Output the (x, y) coordinate of the center of the cell containing the given text.  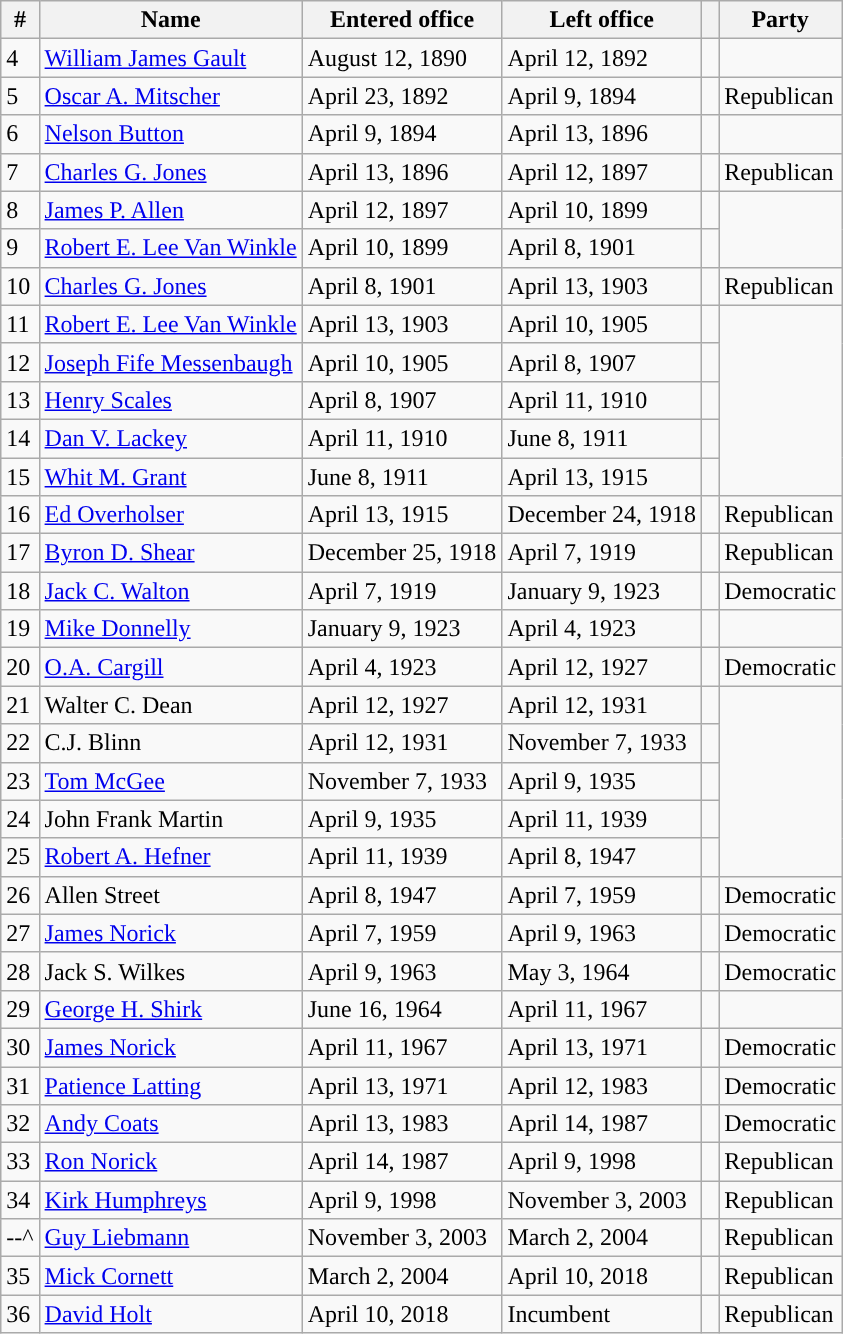
Whit M. Grant (170, 477)
Ed Overholser (170, 515)
32 (20, 1124)
22 (20, 743)
Jack S. Wilkes (170, 971)
Entered office (402, 20)
June 16, 1964 (402, 1009)
8 (20, 210)
December 24, 1918 (602, 515)
19 (20, 629)
17 (20, 553)
12 (20, 362)
Left office (602, 20)
Henry Scales (170, 400)
Robert A. Hefner (170, 857)
Kirk Humphreys (170, 1200)
30 (20, 1047)
29 (20, 1009)
Allen Street (170, 895)
William James Gault (170, 58)
April 12, 1983 (602, 1085)
George H. Shirk (170, 1009)
5 (20, 96)
21 (20, 705)
April 12, 1892 (602, 58)
April 23, 1892 (402, 96)
11 (20, 324)
Nelson Button (170, 134)
4 (20, 58)
28 (20, 971)
James P. Allen (170, 210)
35 (20, 1276)
23 (20, 781)
Walter C. Dean (170, 705)
Mick Cornett (170, 1276)
Mike Donnelly (170, 629)
Tom McGee (170, 781)
Dan V. Lackey (170, 438)
Name (170, 20)
Guy Liebmann (170, 1238)
Party (780, 20)
7 (20, 172)
14 (20, 438)
December 25, 1918 (402, 553)
13 (20, 400)
C.J. Blinn (170, 743)
John Frank Martin (170, 819)
--^ (20, 1238)
Byron D. Shear (170, 553)
27 (20, 933)
# (20, 20)
May 3, 1964 (602, 971)
Oscar A. Mitscher (170, 96)
April 13, 1983 (402, 1124)
O.A. Cargill (170, 667)
20 (20, 667)
9 (20, 248)
24 (20, 819)
10 (20, 286)
Joseph Fife Messenbaugh (170, 362)
Jack C. Walton (170, 591)
36 (20, 1314)
25 (20, 857)
26 (20, 895)
18 (20, 591)
15 (20, 477)
Andy Coats (170, 1124)
David Holt (170, 1314)
Patience Latting (170, 1085)
August 12, 1890 (402, 58)
6 (20, 134)
31 (20, 1085)
Incumbent (602, 1314)
16 (20, 515)
33 (20, 1162)
Ron Norick (170, 1162)
34 (20, 1200)
